For the text-containing cell, return its midpoint in [x, y] coordinate format. 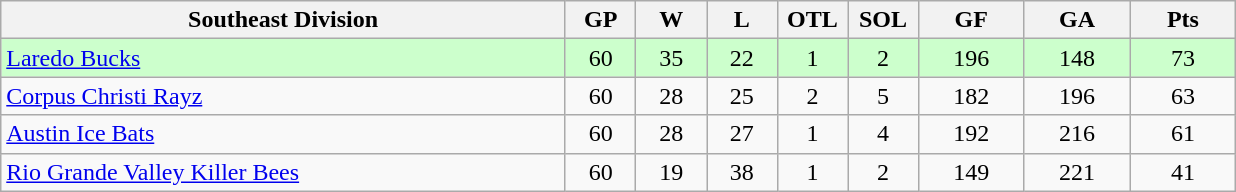
221 [1077, 172]
OTL [812, 20]
35 [672, 58]
149 [971, 172]
Pts [1183, 20]
148 [1077, 58]
L [742, 20]
38 [742, 172]
GP [600, 20]
Austin Ice Bats [284, 134]
182 [971, 96]
Laredo Bucks [284, 58]
25 [742, 96]
61 [1183, 134]
W [672, 20]
73 [1183, 58]
SOL [884, 20]
GF [971, 20]
63 [1183, 96]
41 [1183, 172]
19 [672, 172]
Rio Grande Valley Killer Bees [284, 172]
27 [742, 134]
Corpus Christi Rayz [284, 96]
192 [971, 134]
GA [1077, 20]
Southeast Division [284, 20]
22 [742, 58]
5 [884, 96]
4 [884, 134]
216 [1077, 134]
